Return (x, y) of the center of cell containing provided text 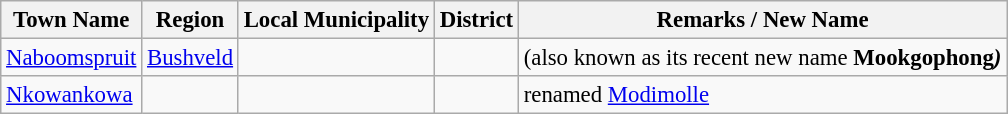
Remarks / New Name (762, 20)
Naboomspruit (72, 58)
(also known as its recent new name Mookgophong) (762, 58)
Nkowankowa (72, 95)
Bushveld (190, 58)
Town Name (72, 20)
District (476, 20)
Region (190, 20)
renamed Modimolle (762, 95)
Local Municipality (336, 20)
